Return the [x, y] coordinate for the center point of the cell that contains the specified text.  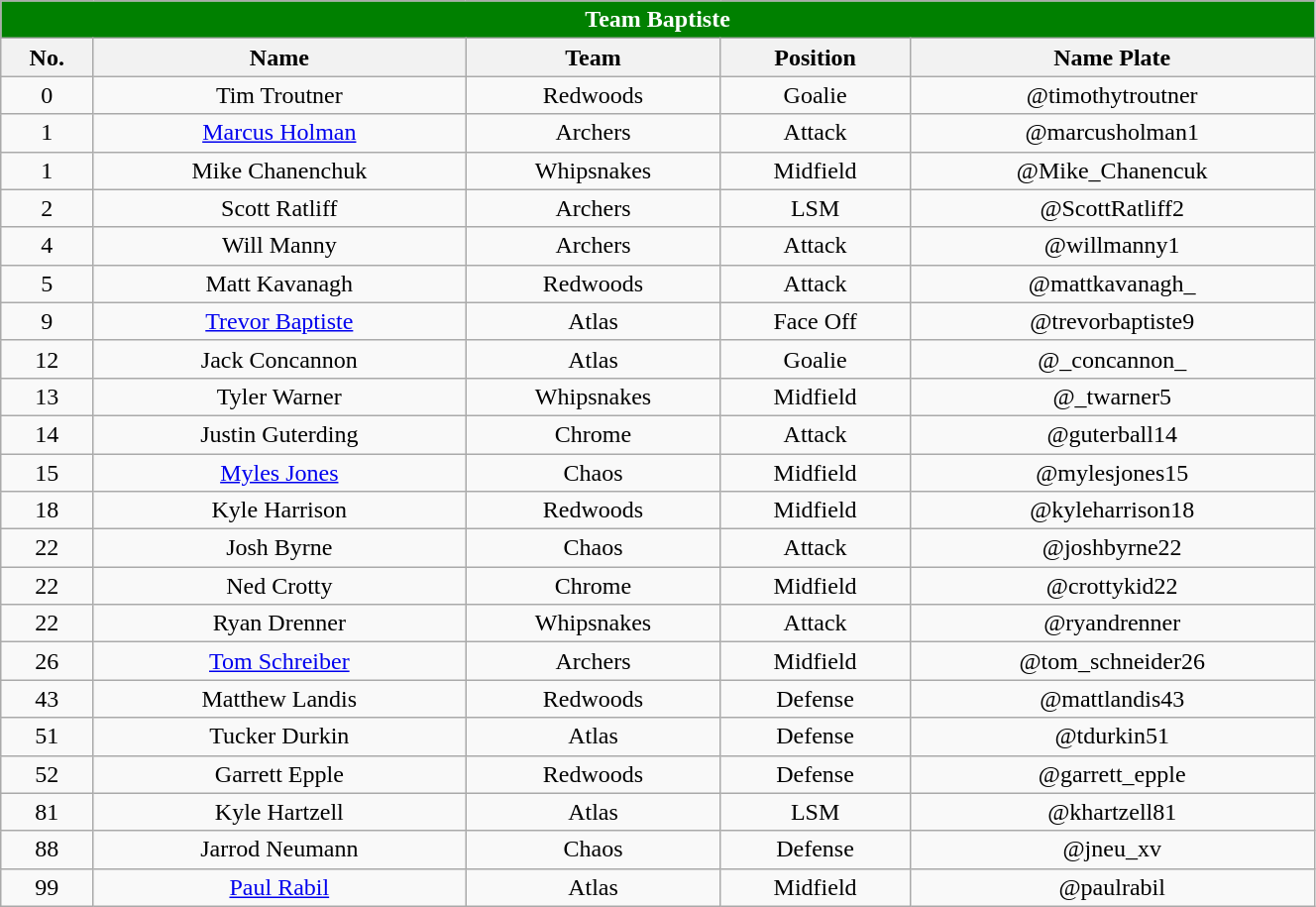
Trevor Baptiste [279, 321]
@tdurkin51 [1112, 737]
@jneu_xv [1112, 850]
Matthew Landis [279, 699]
Josh Byrne [279, 548]
@mylesjones15 [1112, 473]
Mike Chanenchuk [279, 170]
@ScottRatliff2 [1112, 208]
Face Off [815, 321]
Marcus Holman [279, 133]
Tyler Warner [279, 397]
Name Plate [1112, 57]
Ned Crotty [279, 586]
@willmanny1 [1112, 246]
@ryandrenner [1112, 624]
@khartzell81 [1112, 812]
5 [48, 283]
Will Manny [279, 246]
Tim Troutner [279, 95]
Myles Jones [279, 473]
@mattkavanagh_ [1112, 283]
52 [48, 774]
@_concannon_ [1112, 359]
14 [48, 434]
@kyleharrison18 [1112, 510]
Jarrod Neumann [279, 850]
Ryan Drenner [279, 624]
Jack Concannon [279, 359]
4 [48, 246]
99 [48, 887]
@trevorbaptiste9 [1112, 321]
Kyle Hartzell [279, 812]
@Mike_Chanencuk [1112, 170]
@_twarner5 [1112, 397]
Name [279, 57]
Team Baptiste [658, 20]
26 [48, 661]
@joshbyrne22 [1112, 548]
Tucker Durkin [279, 737]
Kyle Harrison [279, 510]
18 [48, 510]
@guterball14 [1112, 434]
2 [48, 208]
Matt Kavanagh [279, 283]
15 [48, 473]
88 [48, 850]
51 [48, 737]
Tom Schreiber [279, 661]
0 [48, 95]
@paulrabil [1112, 887]
Justin Guterding [279, 434]
Paul Rabil [279, 887]
81 [48, 812]
Garrett Epple [279, 774]
@timothytroutner [1112, 95]
@crottykid22 [1112, 586]
@garrett_epple [1112, 774]
No. [48, 57]
@marcusholman1 [1112, 133]
Position [815, 57]
@mattlandis43 [1112, 699]
Team [593, 57]
12 [48, 359]
13 [48, 397]
Scott Ratliff [279, 208]
@tom_schneider26 [1112, 661]
43 [48, 699]
9 [48, 321]
